For the text-containing cell, return its midpoint in (x, y) coordinate format. 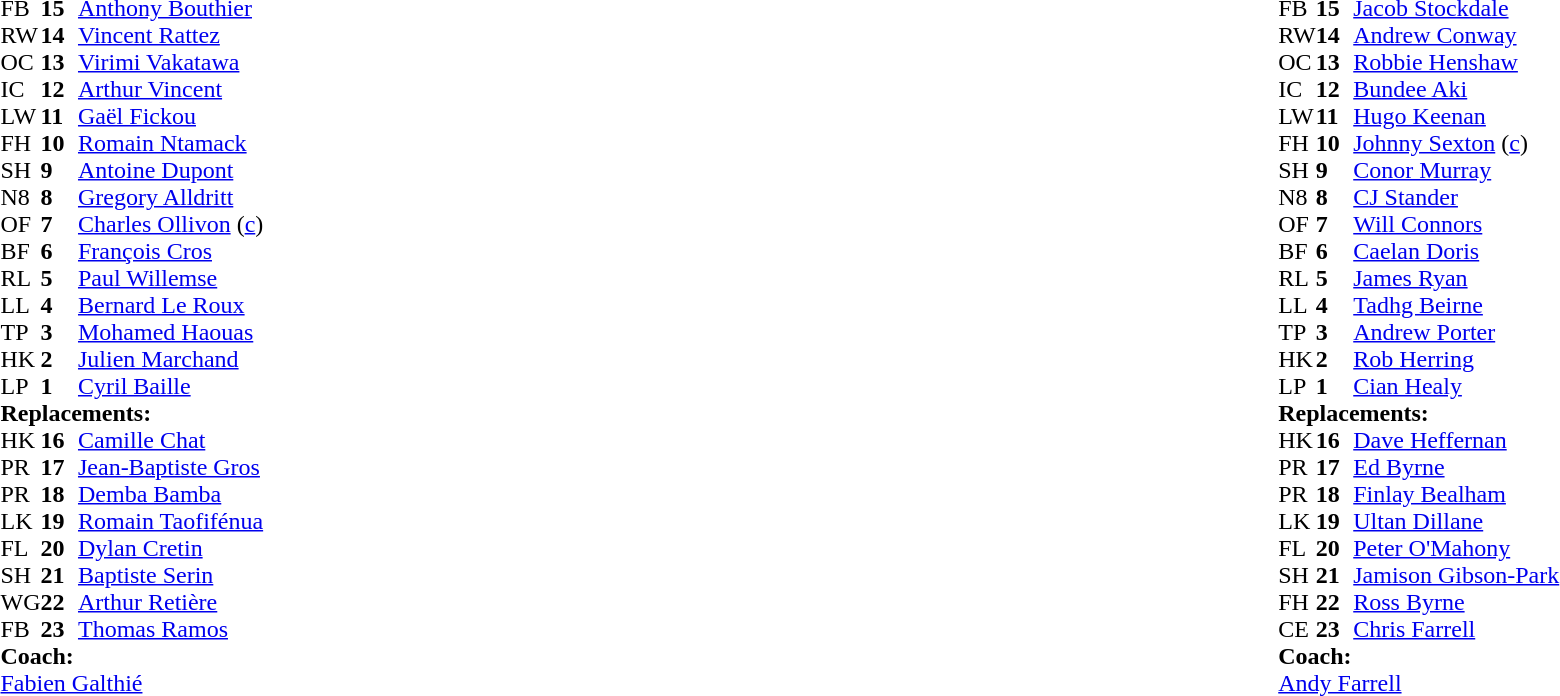
Demba Bamba (170, 494)
FB (20, 630)
Arthur Retière (170, 602)
Julien Marchand (170, 360)
Thomas Ramos (170, 630)
Cian Healy (1456, 386)
Peter O'Mahony (1456, 548)
Paul Willemse (170, 278)
Romain Taofifénua (170, 522)
Will Connors (1456, 224)
James Ryan (1456, 278)
Mohamed Haouas (170, 332)
Arthur Vincent (170, 90)
Baptiste Serin (170, 576)
Johnny Sexton (c) (1456, 144)
Andrew Porter (1456, 332)
Romain Ntamack (170, 144)
Tadhg Beirne (1456, 306)
Ultan Dillane (1456, 522)
Bundee Aki (1456, 90)
Cyril Baille (170, 386)
Caelan Doris (1456, 252)
Conor Murray (1456, 170)
Hugo Keenan (1456, 116)
Chris Farrell (1456, 630)
Bernard Le Roux (170, 306)
Jean-Baptiste Gros (170, 468)
François Cros (170, 252)
Virimi Vakatawa (170, 62)
Andrew Conway (1456, 36)
CE (1297, 630)
Ed Byrne (1456, 468)
Vincent Rattez (170, 36)
Dylan Cretin (170, 548)
Rob Herring (1456, 360)
CJ Stander (1456, 198)
WG (20, 602)
Antoine Dupont (170, 170)
Finlay Bealham (1456, 494)
Ross Byrne (1456, 602)
Robbie Henshaw (1456, 62)
Charles Ollivon (c) (170, 224)
Camille Chat (170, 440)
Gregory Alldritt (170, 198)
Dave Heffernan (1456, 440)
Jamison Gibson-Park (1456, 576)
Gaël Fickou (170, 116)
